Capture the cell that displays the provided text and extract its [X, Y] central coordinate. 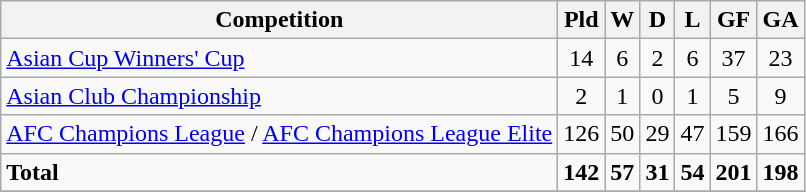
201 [734, 172]
0 [658, 96]
D [658, 20]
50 [622, 134]
14 [582, 58]
Total [280, 172]
AFC Champions League / AFC Champions League Elite [280, 134]
Pld [582, 20]
198 [780, 172]
57 [622, 172]
159 [734, 134]
23 [780, 58]
126 [582, 134]
Asian Cup Winners' Cup [280, 58]
L [692, 20]
Asian Club Championship [280, 96]
166 [780, 134]
9 [780, 96]
Competition [280, 20]
GF [734, 20]
31 [658, 172]
142 [582, 172]
29 [658, 134]
37 [734, 58]
GA [780, 20]
5 [734, 96]
W [622, 20]
47 [692, 134]
54 [692, 172]
